Provide the [X, Y] coordinate of the cell's center where the given text is located.  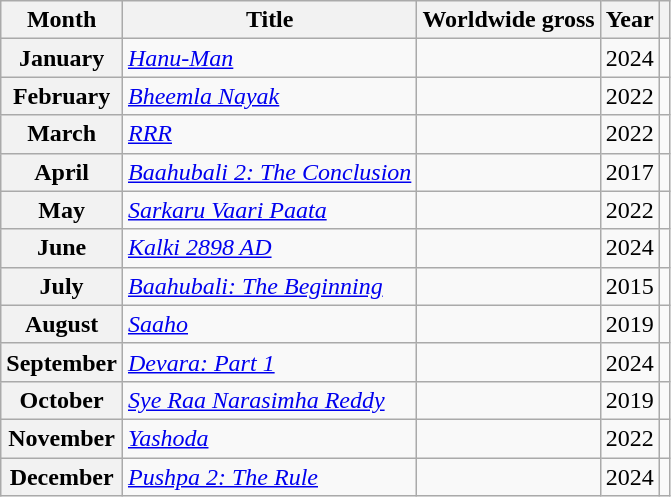
July [62, 286]
Saaho [269, 324]
September [62, 362]
May [62, 210]
December [62, 477]
Title [269, 20]
February [62, 96]
August [62, 324]
Month [62, 20]
January [62, 58]
Year [630, 20]
Hanu-Man [269, 58]
Baahubali: The Beginning [269, 286]
Kalki 2898 AD [269, 248]
Worldwide gross [508, 20]
Bheemla Nayak [269, 96]
2015 [630, 286]
RRR [269, 134]
2017 [630, 172]
Sye Raa Narasimha Reddy [269, 400]
November [62, 438]
Pushpa 2: The Rule [269, 477]
Sarkaru Vaari Paata [269, 210]
Yashoda [269, 438]
March [62, 134]
Devara: Part 1 [269, 362]
October [62, 400]
Baahubali 2: The Conclusion [269, 172]
April [62, 172]
June [62, 248]
